Return [x, y] of the center of cell containing provided text 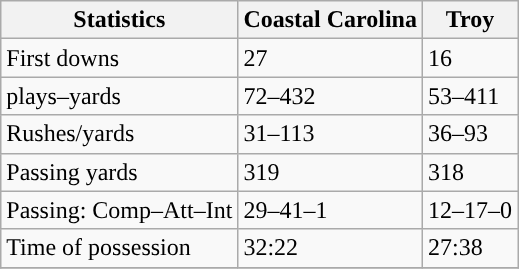
72–432 [330, 96]
Coastal Carolina [330, 20]
16 [470, 58]
Troy [470, 20]
319 [330, 172]
Passing yards [120, 172]
First downs [120, 58]
Statistics [120, 20]
Rushes/yards [120, 134]
53–411 [470, 96]
27:38 [470, 248]
318 [470, 172]
36–93 [470, 134]
Time of possession [120, 248]
31–113 [330, 134]
29–41–1 [330, 210]
12–17–0 [470, 210]
32:22 [330, 248]
plays–yards [120, 96]
27 [330, 58]
Passing: Comp–Att–Int [120, 210]
